Return [X, Y] of the center of cell containing provided text 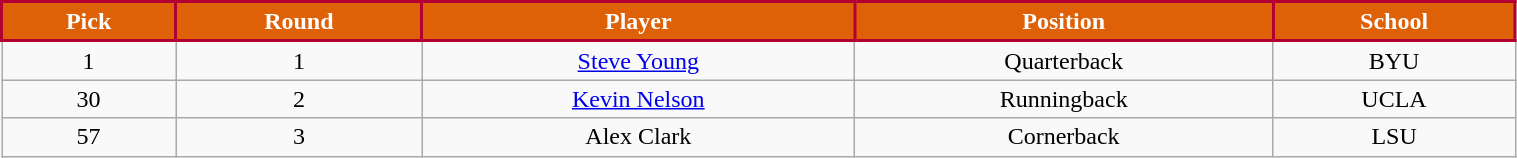
Player [638, 22]
2 [299, 99]
Kevin Nelson [638, 99]
Runningback [1063, 99]
Position [1063, 22]
BYU [1394, 60]
Alex Clark [638, 137]
Cornerback [1063, 137]
Pick [89, 22]
UCLA [1394, 99]
Round [299, 22]
57 [89, 137]
Steve Young [638, 60]
30 [89, 99]
LSU [1394, 137]
Quarterback [1063, 60]
3 [299, 137]
School [1394, 22]
